From the cell containing the given text, extract its center point as (x, y) coordinate. 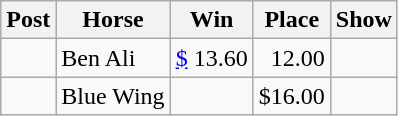
Win (212, 20)
Blue Wing (113, 96)
Ben Ali (113, 58)
$16.00 (292, 96)
$ 13.60 (212, 58)
Show (364, 20)
Post (28, 20)
12.00 (292, 58)
Place (292, 20)
Horse (113, 20)
